Return (X, Y) of the center of cell containing provided text 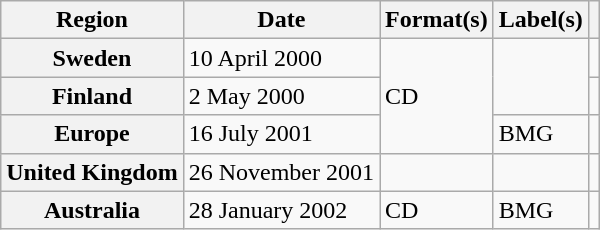
28 January 2002 (281, 210)
Date (281, 20)
Region (92, 20)
United Kingdom (92, 172)
Australia (92, 210)
Format(s) (437, 20)
Europe (92, 134)
16 July 2001 (281, 134)
26 November 2001 (281, 172)
Label(s) (540, 20)
Sweden (92, 58)
2 May 2000 (281, 96)
10 April 2000 (281, 58)
Finland (92, 96)
